Extract the [X, Y] coordinate from the center of the cell holding the provided text.  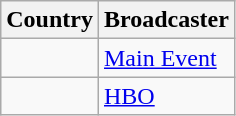
Main Event [166, 58]
Broadcaster [166, 20]
Country [50, 20]
HBO [166, 96]
